Return (x, y) of the center of cell containing provided text 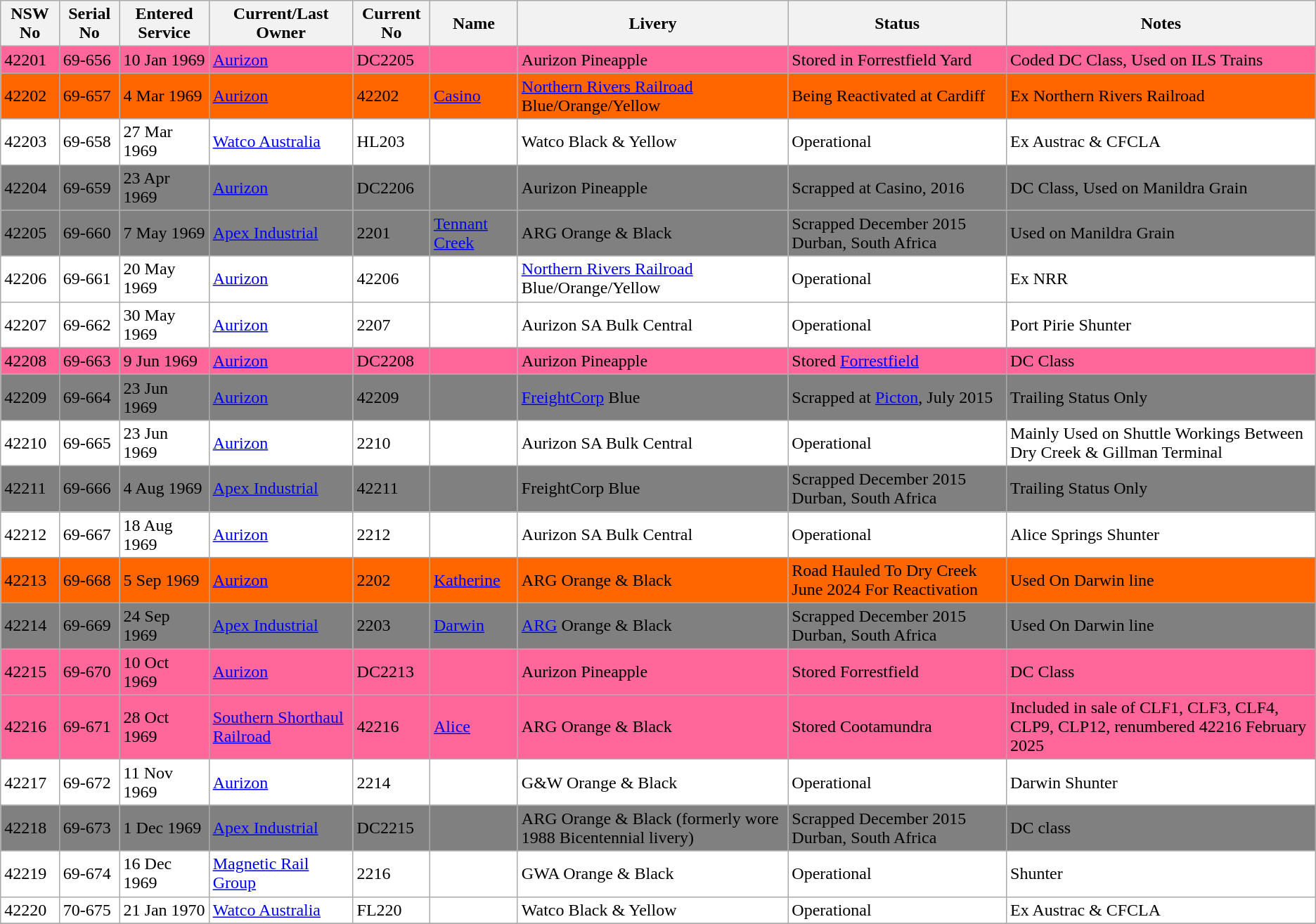
Name (474, 24)
Serial No (89, 24)
DC Class, Used on Manildra Grain (1161, 187)
GWA Orange & Black (652, 873)
42214 (30, 626)
69-671 (89, 727)
2202 (391, 581)
DC2208 (391, 361)
42201 (30, 60)
2210 (391, 443)
69-670 (89, 672)
69-657 (89, 96)
69-673 (89, 828)
69-672 (89, 782)
Darwin (474, 626)
Coded DC Class, Used on ILS Trains (1161, 60)
42208 (30, 361)
NSW No (30, 24)
Being Reactivated at Cardiff (897, 96)
69-661 (89, 278)
DC2205 (391, 60)
Current/Last Owner (281, 24)
Stored in Forrestfield Yard (897, 60)
Road Hauled To Dry Creek June 2024 For Reactivation (897, 581)
Casino (474, 96)
42217 (30, 782)
DC2206 (391, 187)
2216 (391, 873)
10 Jan 1969 (164, 60)
4 Aug 1969 (164, 488)
1 Dec 1969 (164, 828)
Current No (391, 24)
Mainly Used on Shuttle Workings Between Dry Creek & Gillman Terminal (1161, 443)
Used on Manildra Grain (1161, 233)
18 Aug 1969 (164, 534)
42220 (30, 910)
Scrapped at Picton, July 2015 (897, 397)
24 Sep 1969 (164, 626)
2212 (391, 534)
21 Jan 1970 (164, 910)
69-656 (89, 60)
2207 (391, 325)
HL203 (391, 142)
2214 (391, 782)
28 Oct 1969 (164, 727)
Ex Northern Rivers Railroad (1161, 96)
69-660 (89, 233)
69-658 (89, 142)
42205 (30, 233)
42219 (30, 873)
69-669 (89, 626)
Alice Springs Shunter (1161, 534)
27 Mar 1969 (164, 142)
42203 (30, 142)
Port Pirie Shunter (1161, 325)
69-668 (89, 581)
70-675 (89, 910)
69-674 (89, 873)
FL220 (391, 910)
69-667 (89, 534)
42212 (30, 534)
2201 (391, 233)
5 Sep 1969 (164, 581)
G&W Orange & Black (652, 782)
69-664 (89, 397)
11 Nov 1969 (164, 782)
Status (897, 24)
Livery (652, 24)
69-659 (89, 187)
69-665 (89, 443)
23 Apr 1969 (164, 187)
16 Dec 1969 (164, 873)
42207 (30, 325)
42215 (30, 672)
Stored Cootamundra (897, 727)
9 Jun 1969 (164, 361)
42210 (30, 443)
DC class (1161, 828)
69-663 (89, 361)
Included in sale of CLF1, CLF3, CLF4, CLP9, CLP12, renumbered 42216 February 2025 (1161, 727)
ARG Orange & Black (formerly wore 1988 Bicentennial livery) (652, 828)
42218 (30, 828)
Alice (474, 727)
DC2213 (391, 672)
7 May 1969 (164, 233)
Katherine (474, 581)
Southern Shorthaul Railroad (281, 727)
4 Mar 1969 (164, 96)
Notes (1161, 24)
Shunter (1161, 873)
10 Oct 1969 (164, 672)
Tennant Creek (474, 233)
Darwin Shunter (1161, 782)
69-662 (89, 325)
DC2215 (391, 828)
Entered Service (164, 24)
42213 (30, 581)
42204 (30, 187)
30 May 1969 (164, 325)
Magnetic Rail Group (281, 873)
2203 (391, 626)
Ex NRR (1161, 278)
69-666 (89, 488)
20 May 1969 (164, 278)
Scrapped at Casino, 2016 (897, 187)
